Detect which cell encompasses the target text, then output its [X, Y] center coordinate. 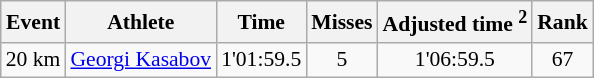
67 [562, 60]
Georgi Kasabov [140, 60]
Rank [562, 22]
Misses [342, 22]
Athlete [140, 22]
1'06:59.5 [456, 60]
Event [34, 22]
20 km [34, 60]
Adjusted time 2 [456, 22]
Time [261, 22]
1'01:59.5 [261, 60]
5 [342, 60]
